Pinpoint the cell where the given text exists, returning its [X, Y] midpoint coordinate. 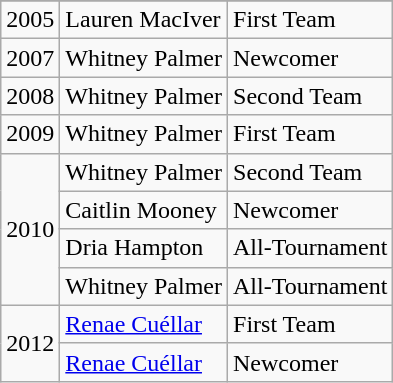
2008 [30, 96]
2007 [30, 58]
2005 [30, 20]
2009 [30, 134]
2012 [30, 343]
Lauren MacIver [144, 20]
Dria Hampton [144, 248]
2010 [30, 229]
Caitlin Mooney [144, 210]
